Identify which cell holds the provided text, then report its (X, Y) central coordinate. 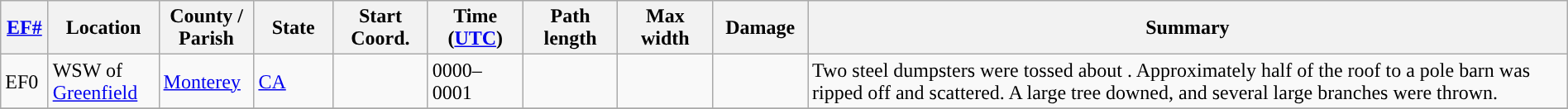
Start Coord. (380, 28)
WSW of Greenfield (103, 81)
CA (294, 81)
Max width (665, 28)
Location (103, 28)
Monterey (207, 81)
Time (UTC) (475, 28)
EF0 (25, 81)
Path length (571, 28)
Summary (1188, 28)
0000–0001 (475, 81)
EF# (25, 28)
Damage (761, 28)
County / Parish (207, 28)
State (294, 28)
